Provide the (x, y) coordinate of the cell's center where the given text is located.  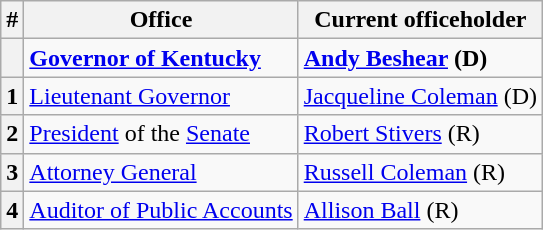
Governor of Kentucky (161, 58)
President of the Senate (161, 134)
3 (12, 172)
Auditor of Public Accounts (161, 210)
1 (12, 96)
Attorney General (161, 172)
Current officeholder (420, 20)
Russell Coleman (R) (420, 172)
Andy Beshear (D) (420, 58)
Jacqueline Coleman (D) (420, 96)
Allison Ball (R) (420, 210)
Lieutenant Governor (161, 96)
Robert Stivers (R) (420, 134)
Office (161, 20)
4 (12, 210)
2 (12, 134)
# (12, 20)
